Return the [X, Y] coordinate for the center point of the cell that contains the specified text.  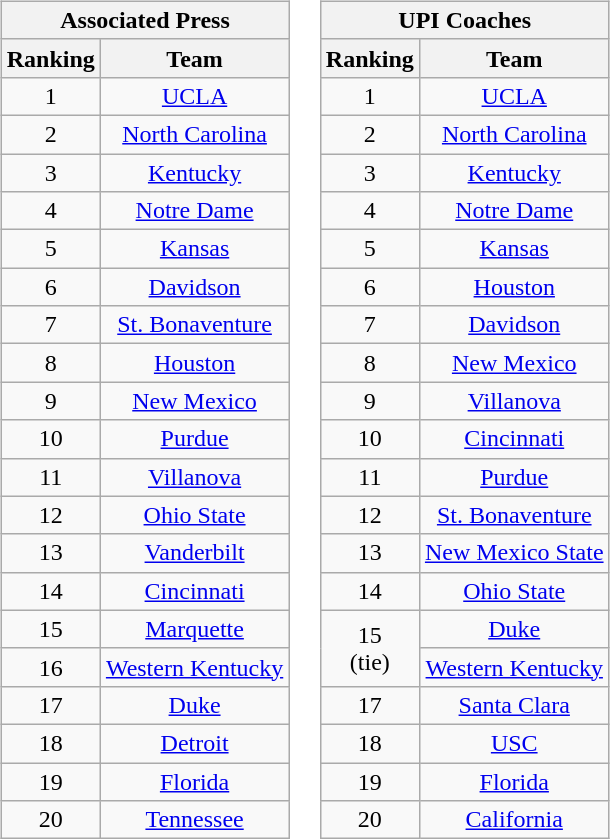
Marquette [194, 629]
USC [514, 743]
Vanderbilt [194, 553]
Santa Clara [514, 705]
Tennessee [194, 820]
16 [50, 667]
New Mexico State [514, 553]
California [514, 820]
15(tie) [370, 648]
UPI Coaches [464, 20]
Associated Press [145, 20]
15 [50, 629]
Detroit [194, 743]
